Identify which cell holds the provided text, then report its (X, Y) central coordinate. 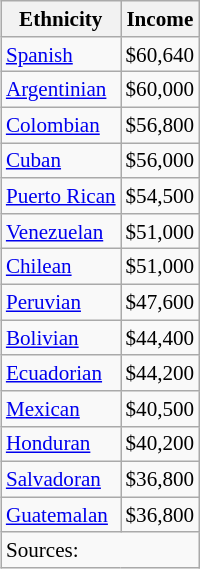
$40,200 (160, 444)
$56,800 (160, 124)
Venezuelan (61, 230)
Honduran (61, 444)
Income (160, 18)
$60,640 (160, 54)
$47,600 (160, 302)
Argentinian (61, 90)
$54,500 (160, 196)
Sources: (100, 550)
Ecuadorian (61, 372)
$44,200 (160, 372)
$40,500 (160, 408)
Ethnicity (61, 18)
$44,400 (160, 338)
Colombian (61, 124)
$56,000 (160, 160)
Bolivian (61, 338)
Spanish (61, 54)
Mexican (61, 408)
Salvadoran (61, 480)
Cuban (61, 160)
$60,000 (160, 90)
Guatemalan (61, 514)
Chilean (61, 266)
Puerto Rican (61, 196)
Peruvian (61, 302)
